Scan for the cell matching the given text and deliver its [x, y] coordinate at center. 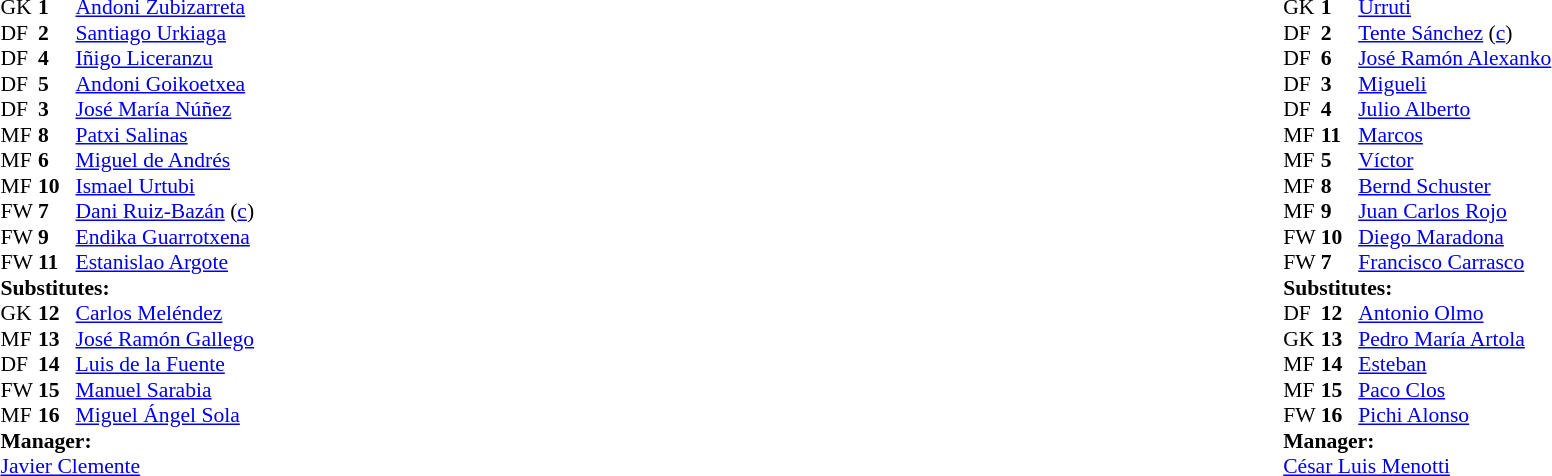
Esteban [1454, 365]
Santiago Urkiaga [166, 33]
Endika Guarrotxena [166, 237]
Tente Sánchez (c) [1454, 33]
Iñigo Liceranzu [166, 59]
Patxi Salinas [166, 135]
Miguel de Andrés [166, 161]
Migueli [1454, 84]
Víctor [1454, 161]
Luis de la Fuente [166, 365]
Miguel Ángel Sola [166, 415]
Pichi Alonso [1454, 415]
Antonio Olmo [1454, 313]
Pedro María Artola [1454, 339]
Julio Alberto [1454, 109]
Diego Maradona [1454, 237]
Carlos Meléndez [166, 313]
Andoni Goikoetxea [166, 84]
Bernd Schuster [1454, 186]
José María Núñez [166, 109]
Marcos [1454, 135]
Ismael Urtubi [166, 186]
Francisco Carrasco [1454, 263]
Manuel Sarabia [166, 390]
Estanislao Argote [166, 263]
Paco Clos [1454, 390]
José Ramón Alexanko [1454, 59]
José Ramón Gallego [166, 339]
Juan Carlos Rojo [1454, 211]
Dani Ruiz-Bazán (c) [166, 211]
